For the text-containing cell, return its midpoint in (x, y) coordinate format. 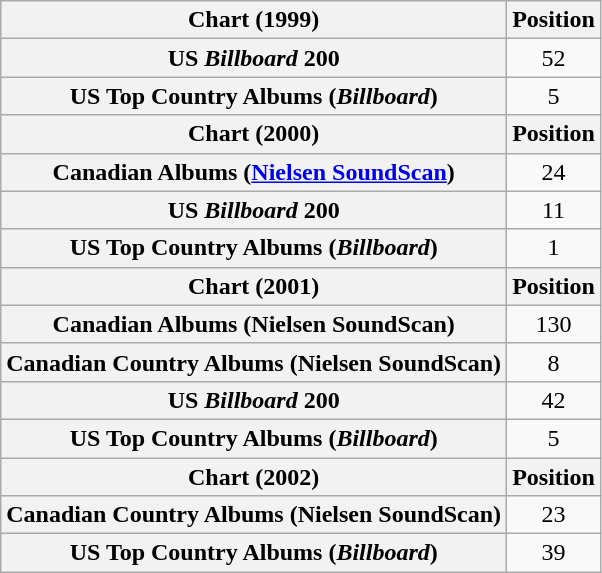
Chart (2000) (254, 134)
52 (554, 58)
1 (554, 248)
42 (554, 400)
Chart (2002) (254, 477)
Chart (1999) (254, 20)
Chart (2001) (254, 286)
39 (554, 553)
130 (554, 324)
23 (554, 515)
24 (554, 172)
8 (554, 362)
11 (554, 210)
